For the text-containing cell, return its midpoint in [X, Y] coordinate format. 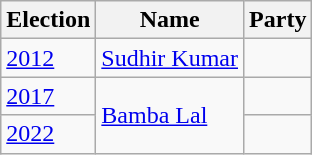
Party [278, 20]
2022 [48, 134]
Sudhir Kumar [170, 58]
2017 [48, 96]
Bamba Lal [170, 115]
Election [48, 20]
Name [170, 20]
2012 [48, 58]
